Search for the cell housing the specified text and yield its (X, Y) center coordinate. 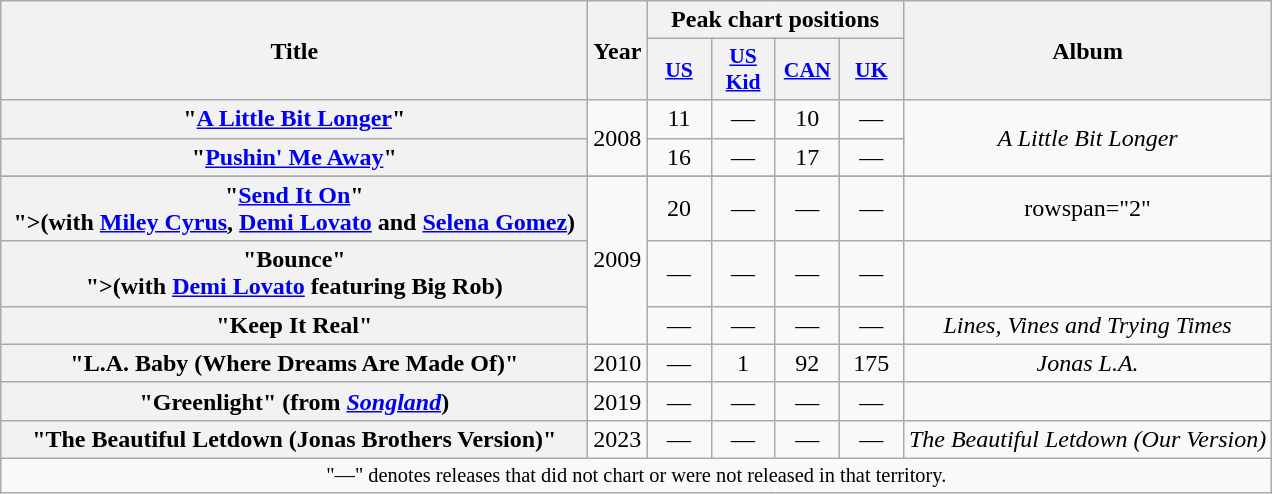
1 (743, 363)
2019 (618, 401)
Jonas L.A. (1087, 363)
Lines, Vines and Trying Times (1087, 325)
"Keep It Real" (294, 325)
rowspan="2" (1087, 208)
"—" denotes releases that did not chart or were not released in that territory. (636, 475)
The Beautiful Letdown (Our Version) (1087, 439)
Album (1087, 50)
11 (679, 119)
"A Little Bit Longer" (294, 119)
17 (807, 157)
2010 (618, 363)
"L.A. Baby (Where Dreams Are Made Of)" (294, 363)
Year (618, 50)
US (679, 70)
USKid (743, 70)
16 (679, 157)
Peak chart positions (775, 20)
2008 (618, 138)
20 (679, 208)
"Bounce"">(with Demi Lovato featuring Big Rob) (294, 274)
"The Beautiful Letdown (Jonas Brothers Version)" (294, 439)
"Send It On"">(with Miley Cyrus, Demi Lovato and Selena Gomez) (294, 208)
"Pushin' Me Away" (294, 157)
UK (871, 70)
CAN (807, 70)
Title (294, 50)
A Little Bit Longer (1087, 138)
"Greenlight" (from Songland) (294, 401)
2009 (618, 260)
175 (871, 363)
10 (807, 119)
92 (807, 363)
2023 (618, 439)
